From the cell containing the given text, extract its center point as [X, Y] coordinate. 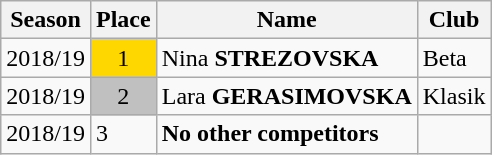
Nina STREZOVSKA [286, 58]
Place [123, 20]
2 [123, 96]
Lara GERASIMOVSKA [286, 96]
Klasik [454, 96]
1 [123, 58]
No other competitors [286, 134]
Club [454, 20]
Beta [454, 58]
Name [286, 20]
3 [123, 134]
Season [46, 20]
